Scan for the cell matching the given text and deliver its (X, Y) coordinate at center. 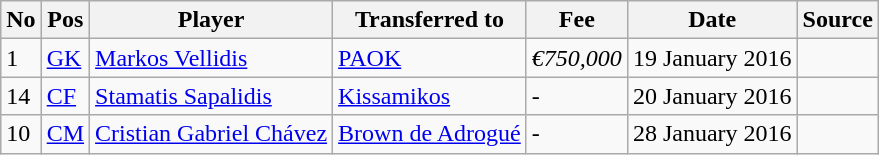
Cristian Gabriel Chávez (212, 134)
10 (21, 134)
Brown de Adrogué (430, 134)
Stamatis Sapalidis (212, 96)
Pos (65, 20)
CF (65, 96)
PAOK (430, 58)
Fee (576, 20)
28 January 2016 (712, 134)
CM (65, 134)
Source (838, 20)
GK (65, 58)
€750,000 (576, 58)
20 January 2016 (712, 96)
Transferred to (430, 20)
1 (21, 58)
Kissamikos (430, 96)
Date (712, 20)
Markos Vellidis (212, 58)
Player (212, 20)
19 January 2016 (712, 58)
No (21, 20)
14 (21, 96)
